Find where the given text appears and provide that cell's center as (X, Y) coordinate. 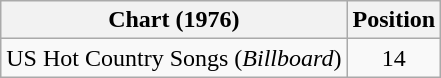
14 (394, 58)
Chart (1976) (174, 20)
US Hot Country Songs (Billboard) (174, 58)
Position (394, 20)
